From the cell containing the given text, extract its center point as (X, Y) coordinate. 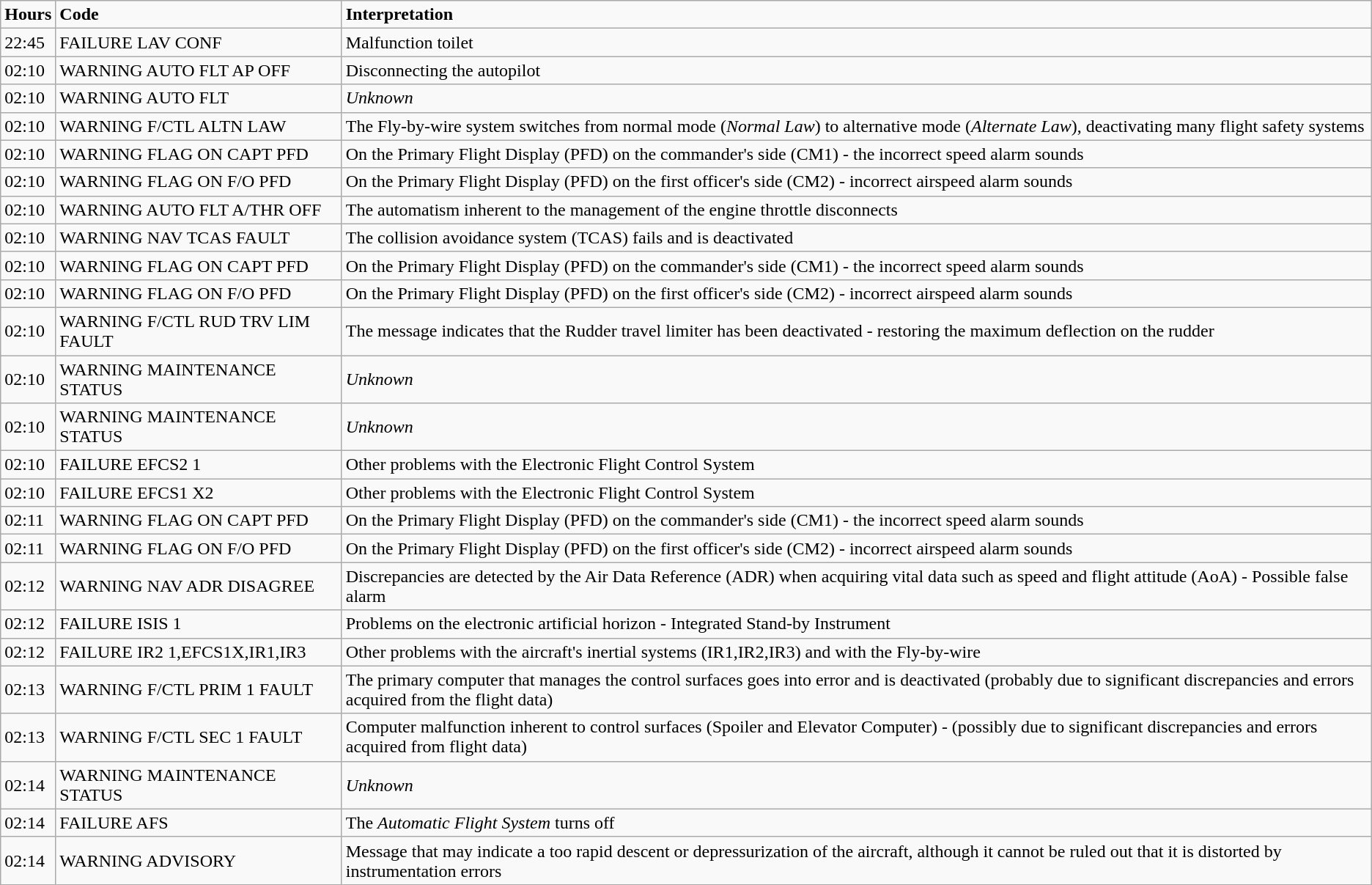
The Automatic Flight System turns off (856, 823)
FAILURE AFS (199, 823)
Disconnecting the autopilot (856, 70)
FAILURE EFCS2 1 (199, 465)
Code (199, 15)
WARNING AUTO FLT A/THR OFF (199, 210)
FAILURE LAV CONF (199, 43)
FAILURE IR2 1,EFCS1X,IR1,IR3 (199, 652)
WARNING F/CTL SEC 1 FAULT (199, 738)
WARNING AUTO FLT (199, 98)
The automatism inherent to the management of the engine throttle disconnects (856, 210)
Other problems with the aircraft's inertial systems (IR1,IR2,IR3) and with the Fly-by-wire (856, 652)
WARNING F/CTL RUD TRV LIM FAULT (199, 331)
WARNING F/CTL PRIM 1 FAULT (199, 689)
Problems on the electronic artificial horizon - Integrated Stand-by Instrument (856, 624)
Interpretation (856, 15)
Malfunction toilet (856, 43)
22:45 (28, 43)
The message indicates that the Rudder travel limiter has been deactivated - restoring the maximum deflection on the rudder (856, 331)
WARNING NAV TCAS FAULT (199, 238)
Discrepancies are detected by the Air Data Reference (ADR) when acquiring vital data such as speed and flight attitude (AoA) - Possible false alarm (856, 587)
FAILURE EFCS1 X2 (199, 493)
WARNING NAV ADR DISAGREE (199, 587)
Hours (28, 15)
The collision avoidance system (TCAS) fails and is deactivated (856, 238)
WARNING ADVISORY (199, 861)
The Fly-by-wire system switches from normal mode (Normal Law) to alternative mode (Alternate Law), deactivating many flight safety systems (856, 126)
WARNING AUTO FLT AP OFF (199, 70)
WARNING F/CTL ALTN LAW (199, 126)
FAILURE ISIS 1 (199, 624)
